Determine the [X, Y] coordinate at the center of the cell enclosing the given text.  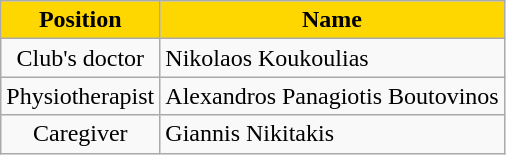
Alexandros Panagiotis Boutovinos [332, 96]
Position [80, 20]
Giannis Nikitakis [332, 134]
Name [332, 20]
Club's doctor [80, 58]
Caregiver [80, 134]
Nikolaos Koukoulias [332, 58]
Physiotherapist [80, 96]
